Return the (X, Y) coordinate for the center point of the cell that contains the specified text.  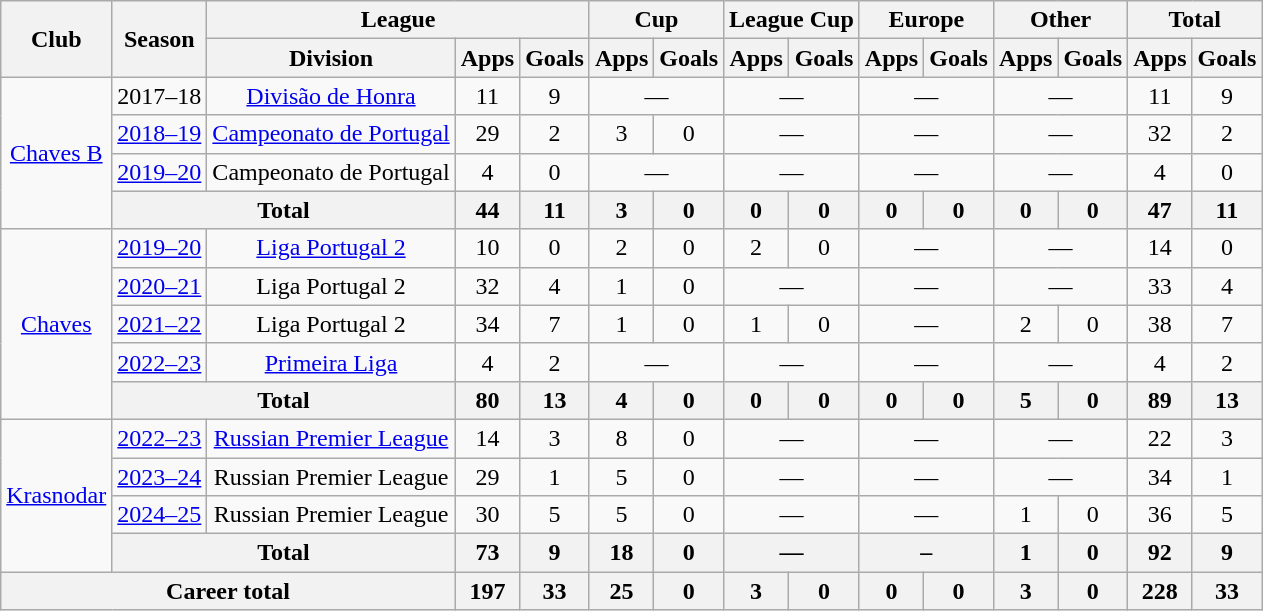
Season (160, 39)
44 (487, 210)
Club (56, 39)
Career total (228, 591)
2020–21 (160, 286)
8 (621, 438)
Divisão de Honra (331, 96)
Division (331, 58)
League (398, 20)
Chaves B (56, 153)
38 (1160, 324)
73 (487, 553)
League Cup (792, 20)
25 (621, 591)
2017–18 (160, 96)
36 (1160, 515)
89 (1160, 400)
2024–25 (160, 515)
2023–24 (160, 477)
2021–22 (160, 324)
Europe (926, 20)
18 (621, 553)
Chaves (56, 324)
22 (1160, 438)
92 (1160, 553)
Krasnodar (56, 495)
80 (487, 400)
228 (1160, 591)
2018–19 (160, 134)
10 (487, 248)
Cup (656, 20)
– (926, 553)
47 (1160, 210)
Other (1060, 20)
Primeira Liga (331, 362)
197 (487, 591)
30 (487, 515)
